Return (x, y) of the center of cell containing provided text 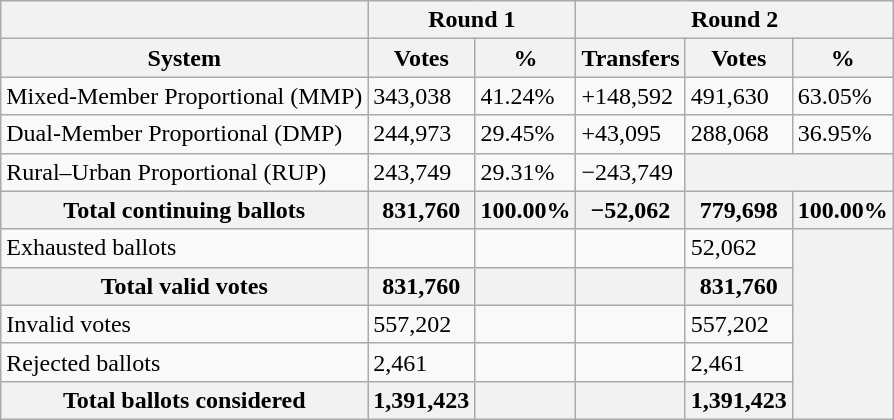
Rejected ballots (184, 362)
Rural–Urban Proportional (RUP) (184, 172)
288,068 (738, 134)
41.24% (526, 96)
Round 2 (734, 20)
−52,062 (630, 210)
Total continuing ballots (184, 210)
29.45% (526, 134)
244,973 (422, 134)
Round 1 (472, 20)
Total ballots considered (184, 400)
243,749 (422, 172)
36.95% (842, 134)
63.05% (842, 96)
779,698 (738, 210)
Mixed-Member Proportional (MMP) (184, 96)
343,038 (422, 96)
+43,095 (630, 134)
+148,592 (630, 96)
Total valid votes (184, 286)
Dual-Member Proportional (DMP) (184, 134)
System (184, 58)
52,062 (738, 248)
491,630 (738, 96)
Invalid votes (184, 324)
Exhausted ballots (184, 248)
−243,749 (630, 172)
Transfers (630, 58)
29.31% (526, 172)
